Extract the (x, y) coordinate from the center of the cell holding the provided text.  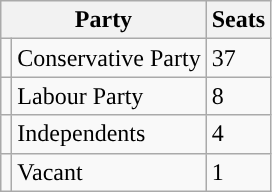
Seats (238, 20)
Labour Party (109, 96)
Vacant (109, 172)
1 (238, 172)
Independents (109, 134)
37 (238, 58)
8 (238, 96)
Party (104, 20)
4 (238, 134)
Conservative Party (109, 58)
